Scan for the cell matching the given text and deliver its (X, Y) coordinate at center. 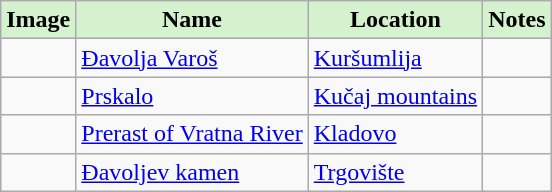
Đavolja Varoš (192, 58)
Image (38, 20)
Trgovište (395, 172)
Prerast of Vratna River (192, 134)
Kladovo (395, 134)
Kuršumlija (395, 58)
Notes (517, 20)
Name (192, 20)
Prskalo (192, 96)
Location (395, 20)
Kučaj mountains (395, 96)
Đavoljev kamen (192, 172)
